Return (X, Y) of the center of cell containing provided text 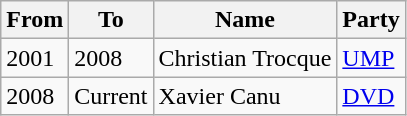
Current (111, 96)
Party (371, 20)
DVD (371, 96)
2001 (35, 58)
UMP (371, 58)
Xavier Canu (245, 96)
From (35, 20)
To (111, 20)
Christian Trocque (245, 58)
Name (245, 20)
